Return [X, Y] of the center of cell containing provided text 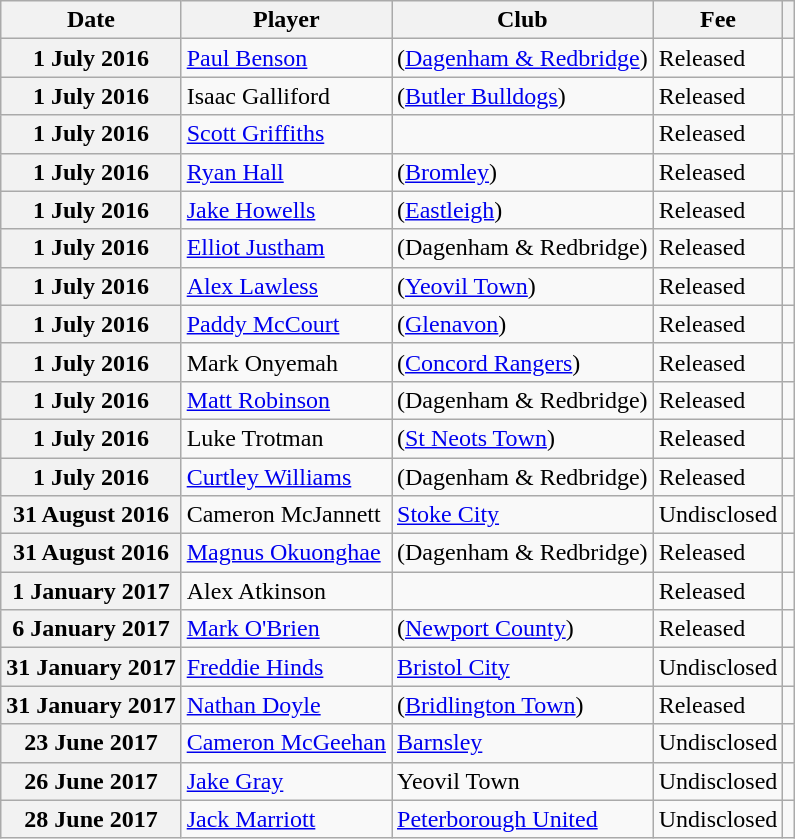
Ryan Hall [286, 172]
(Eastleigh) [523, 210]
Luke Trotman [286, 438]
Stoke City [523, 515]
Freddie Hinds [286, 667]
Nathan Doyle [286, 705]
Scott Griffiths [286, 134]
Jake Gray [286, 781]
26 June 2017 [91, 781]
Bristol City [523, 667]
Paul Benson [286, 58]
6 January 2017 [91, 629]
Matt Robinson [286, 400]
Alex Lawless [286, 286]
Date [91, 20]
Alex Atkinson [286, 591]
(Bromley) [523, 172]
Yeovil Town [523, 781]
Isaac Galliford [286, 96]
(Concord Rangers) [523, 362]
(Yeovil Town) [523, 286]
(Glenavon) [523, 324]
28 June 2017 [91, 819]
(Butler Bulldogs) [523, 96]
Cameron McJannett [286, 515]
Elliot Justham [286, 248]
Paddy McCourt [286, 324]
Mark Onyemah [286, 362]
Jack Marriott [286, 819]
Jake Howells [286, 210]
Barnsley [523, 743]
Peterborough United [523, 819]
(Newport County) [523, 629]
1 January 2017 [91, 591]
Fee [718, 20]
(Bridlington Town) [523, 705]
Club [523, 20]
Player [286, 20]
Magnus Okuonghae [286, 553]
23 June 2017 [91, 743]
Mark O'Brien [286, 629]
Cameron McGeehan [286, 743]
(St Neots Town) [523, 438]
Curtley Williams [286, 477]
